Search for the cell housing the specified text and yield its (x, y) center coordinate. 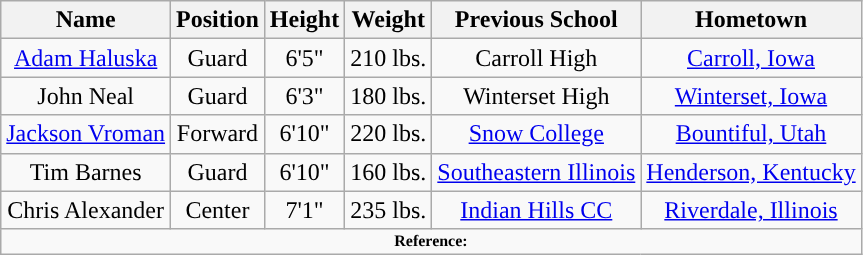
John Neal (86, 96)
Adam Haluska (86, 58)
Henderson, Kentucky (751, 172)
220 lbs. (388, 134)
Weight (388, 20)
Tim Barnes (86, 172)
Previous School (536, 20)
235 lbs. (388, 210)
Indian Hills CC (536, 210)
Height (304, 20)
180 lbs. (388, 96)
6'5" (304, 58)
Forward (218, 134)
Snow College (536, 134)
Carroll High (536, 58)
Reference: (431, 241)
Position (218, 20)
Chris Alexander (86, 210)
Jackson Vroman (86, 134)
160 lbs. (388, 172)
Bountiful, Utah (751, 134)
Southeastern Illinois (536, 172)
Center (218, 210)
Winterset High (536, 96)
Hometown (751, 20)
Name (86, 20)
6'3" (304, 96)
7'1" (304, 210)
Carroll, Iowa (751, 58)
210 lbs. (388, 58)
Riverdale, Illinois (751, 210)
Winterset, Iowa (751, 96)
